Search for the cell housing the specified text and yield its [X, Y] center coordinate. 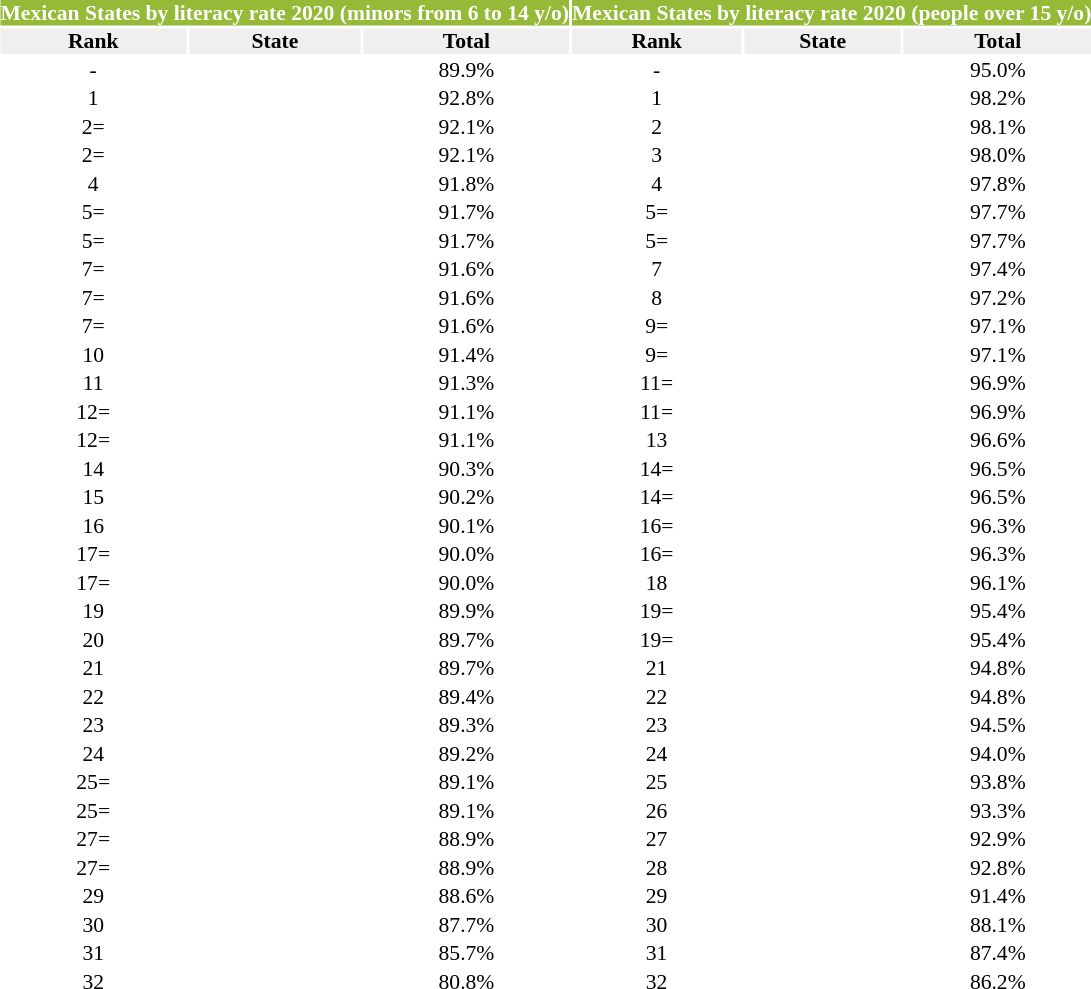
11 [92, 383]
28 [656, 868]
87.4% [998, 953]
94.0% [998, 754]
27 [656, 839]
18 [656, 583]
3 [656, 155]
97.4% [998, 269]
98.1% [998, 127]
97.8% [998, 184]
92.9% [998, 839]
93.8% [998, 783]
7 [656, 269]
96.1% [998, 583]
16 [92, 526]
2 [656, 127]
19 [92, 611]
96.6% [998, 441]
89.3% [466, 725]
8 [656, 298]
94.5% [998, 725]
90.2% [466, 497]
88.6% [466, 897]
Mexican States by literacy rate 2020 (minors from 6 to 14 y/o) [284, 13]
13 [656, 441]
93.3% [998, 811]
85.7% [466, 953]
91.3% [466, 383]
97.2% [998, 298]
Mexican States by literacy rate 2020 (people over 15 y/o) [832, 13]
91.8% [466, 184]
89.4% [466, 697]
98.0% [998, 155]
89.2% [466, 754]
98.2% [998, 99]
10 [92, 355]
90.3% [466, 469]
88.1% [998, 925]
87.7% [466, 925]
20 [92, 640]
90.1% [466, 526]
26 [656, 811]
95.0% [998, 70]
25 [656, 783]
15 [92, 497]
14 [92, 469]
